Search for the cell housing the specified text and yield its [X, Y] center coordinate. 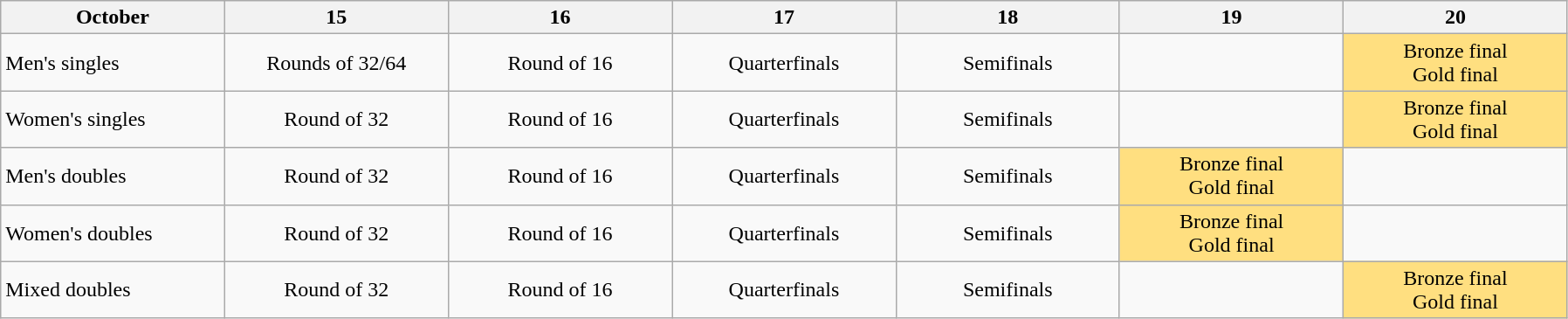
20 [1455, 17]
Men's doubles [113, 177]
15 [336, 17]
18 [1008, 17]
Rounds of 32/64 [336, 63]
17 [784, 17]
16 [560, 17]
October [113, 17]
Women's doubles [113, 232]
Mixed doubles [113, 290]
19 [1231, 17]
Women's singles [113, 119]
Men's singles [113, 63]
